Return the (X, Y) coordinate for the center point of the cell that contains the specified text.  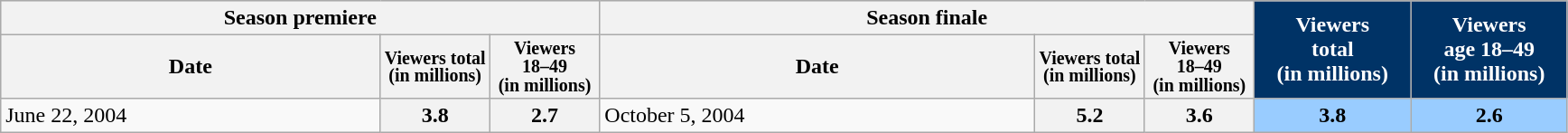
Season premiere (300, 18)
3.6 (1199, 115)
Viewerstotal(in millions) (1333, 50)
October 5, 2004 (817, 115)
Season finale (927, 18)
2.7 (544, 115)
Viewersage 18–49(in millions) (1489, 50)
2.6 (1489, 115)
June 22, 2004 (191, 115)
5.2 (1089, 115)
